Identify which cell holds the provided text, then report its [x, y] central coordinate. 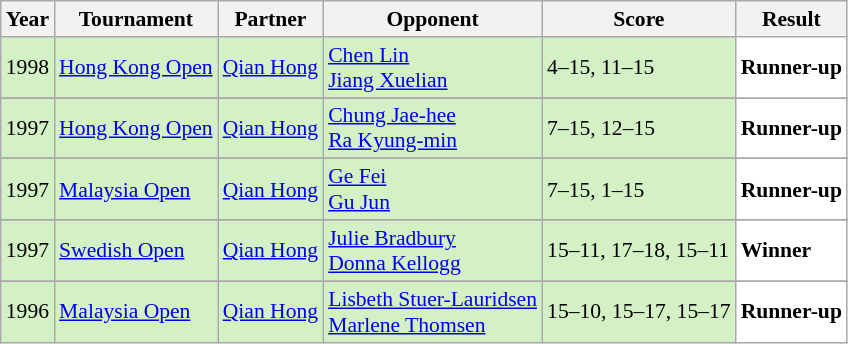
Winner [792, 250]
4–15, 11–15 [639, 68]
Lisbeth Stuer-Lauridsen Marlene Thomsen [432, 312]
Result [792, 19]
1998 [28, 68]
Swedish Open [136, 250]
Tournament [136, 19]
Chung Jae-hee Ra Kyung-min [432, 128]
15–10, 15–17, 15–17 [639, 312]
Score [639, 19]
7–15, 1–15 [639, 190]
Partner [270, 19]
Ge Fei Gu Jun [432, 190]
Opponent [432, 19]
Julie Bradbury Donna Kellogg [432, 250]
15–11, 17–18, 15–11 [639, 250]
Chen Lin Jiang Xuelian [432, 68]
Year [28, 19]
1996 [28, 312]
7–15, 12–15 [639, 128]
